Return the (X, Y) coordinate for the center point of the cell that contains the specified text.  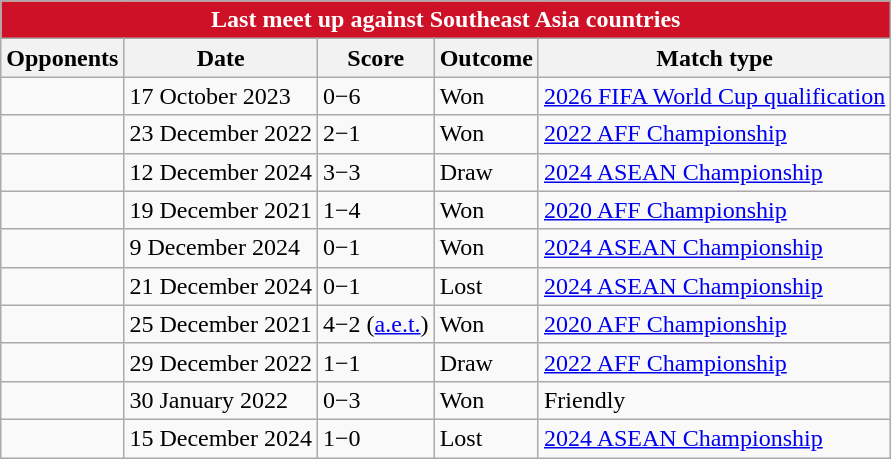
21 December 2024 (221, 286)
15 December 2024 (221, 438)
1−4 (376, 210)
0−6 (376, 96)
Outcome (486, 58)
25 December 2021 (221, 324)
3−3 (376, 172)
Match type (714, 58)
1−0 (376, 438)
1−1 (376, 362)
Score (376, 58)
Last meet up against Southeast Asia countries (446, 20)
17 October 2023 (221, 96)
19 December 2021 (221, 210)
12 December 2024 (221, 172)
2026 FIFA World Cup qualification (714, 96)
Friendly (714, 400)
2−1 (376, 134)
Opponents (62, 58)
29 December 2022 (221, 362)
Date (221, 58)
23 December 2022 (221, 134)
0−3 (376, 400)
9 December 2024 (221, 248)
4−2 (a.e.t.) (376, 324)
30 January 2022 (221, 400)
